Pinpoint the cell where the given text exists, returning its [X, Y] midpoint coordinate. 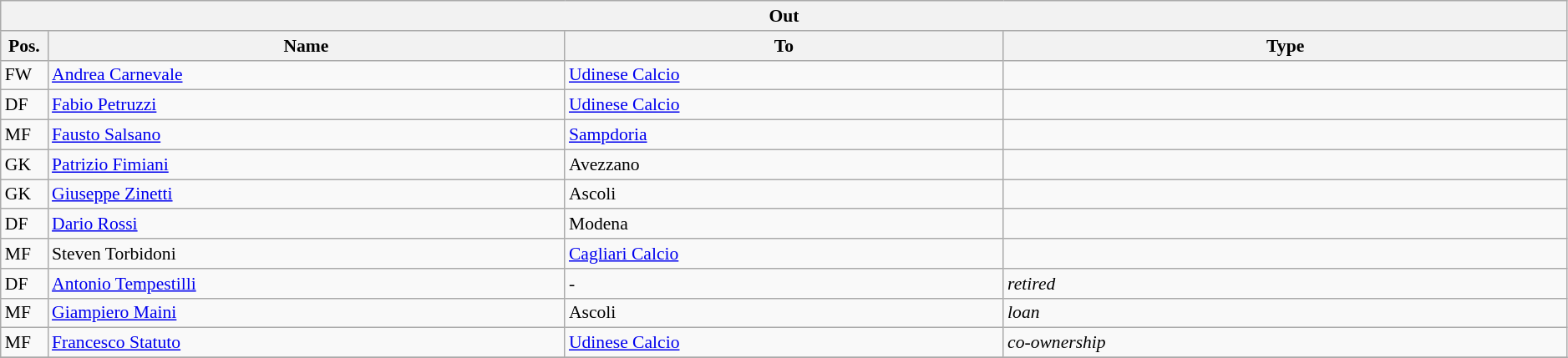
Fausto Salsano [306, 135]
Cagliari Calcio [784, 254]
Dario Rossi [306, 224]
FW [24, 75]
Modena [784, 224]
Francesco Statuto [306, 343]
- [784, 284]
Giampiero Maini [306, 313]
Out [784, 16]
Pos. [24, 46]
Andrea Carnevale [306, 75]
Giuseppe Zinetti [306, 194]
Fabio Petruzzi [306, 105]
Patrizio Fimiani [306, 164]
retired [1285, 284]
Avezzano [784, 164]
Name [306, 46]
Antonio Tempestilli [306, 284]
Type [1285, 46]
co-ownership [1285, 343]
Steven Torbidoni [306, 254]
Sampdoria [784, 135]
loan [1285, 313]
To [784, 46]
